For the text-containing cell, return its midpoint in (x, y) coordinate format. 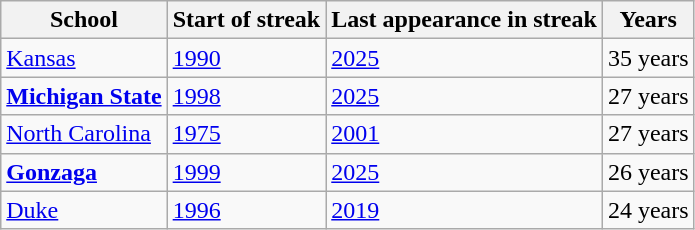
Years (648, 20)
26 years (648, 172)
Last appearance in streak (464, 20)
North Carolina (84, 134)
1990 (246, 58)
Duke (84, 210)
Start of streak (246, 20)
2019 (464, 210)
1996 (246, 210)
24 years (648, 210)
1999 (246, 172)
Kansas (84, 58)
2001 (464, 134)
Michigan State (84, 96)
School (84, 20)
1998 (246, 96)
Gonzaga (84, 172)
1975 (246, 134)
35 years (648, 58)
